Search for the cell housing the specified text and yield its [x, y] center coordinate. 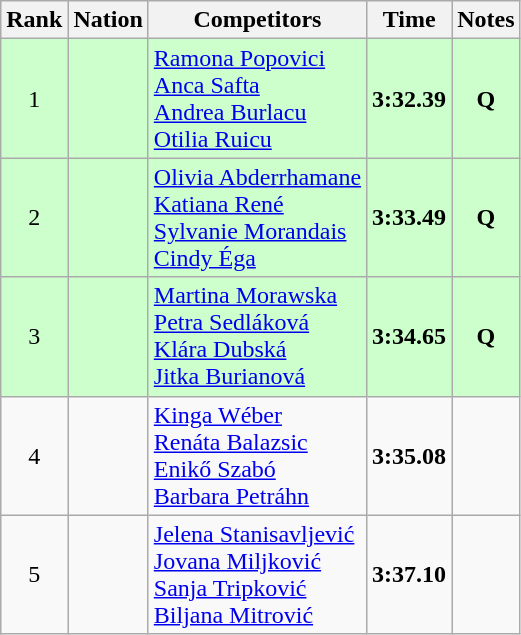
Martina MorawskaPetra SedlákováKlára DubskáJitka Burianová [257, 336]
2 [34, 218]
3 [34, 336]
3:37.10 [410, 574]
1 [34, 98]
3:34.65 [410, 336]
Olivia AbderrhamaneKatiana RenéSylvanie MorandaisCindy Éga [257, 218]
3:33.49 [410, 218]
Kinga WéberRenáta BalazsicEnikő SzabóBarbara Petráhn [257, 456]
3:32.39 [410, 98]
Competitors [257, 20]
Rank [34, 20]
Nation [108, 20]
Ramona PopoviciAnca SaftaAndrea BurlacuOtilia Ruicu [257, 98]
Jelena StanisavljevićJovana MiljkovićSanja TripkovićBiljana Mitrović [257, 574]
Notes [486, 20]
Time [410, 20]
3:35.08 [410, 456]
5 [34, 574]
4 [34, 456]
